Locate the cell with the specified text and output its (X, Y) center coordinate. 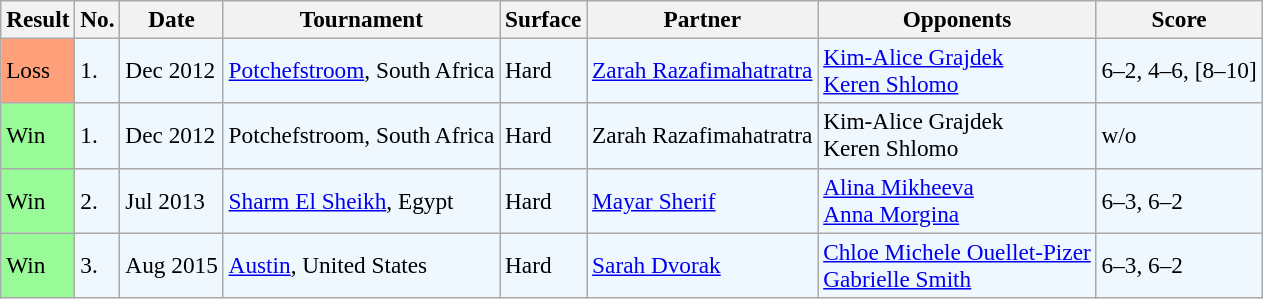
Jul 2013 (172, 200)
Chloe Michele Ouellet-Pizer Gabrielle Smith (957, 264)
Partner (702, 19)
Date (172, 19)
Alina Mikheeva Anna Morgina (957, 200)
Austin, United States (361, 264)
2. (98, 200)
Loss (38, 70)
Sarah Dvorak (702, 264)
Sharm El Sheikh, Egypt (361, 200)
No. (98, 19)
w/o (1179, 136)
Surface (544, 19)
Aug 2015 (172, 264)
Opponents (957, 19)
Result (38, 19)
Score (1179, 19)
Mayar Sherif (702, 200)
6–2, 4–6, [8–10] (1179, 70)
3. (98, 264)
Tournament (361, 19)
